Search for the cell housing the specified text and yield its (x, y) center coordinate. 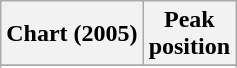
Chart (2005) (72, 34)
Peak position (189, 34)
